From the cell containing the given text, extract its center point as (x, y) coordinate. 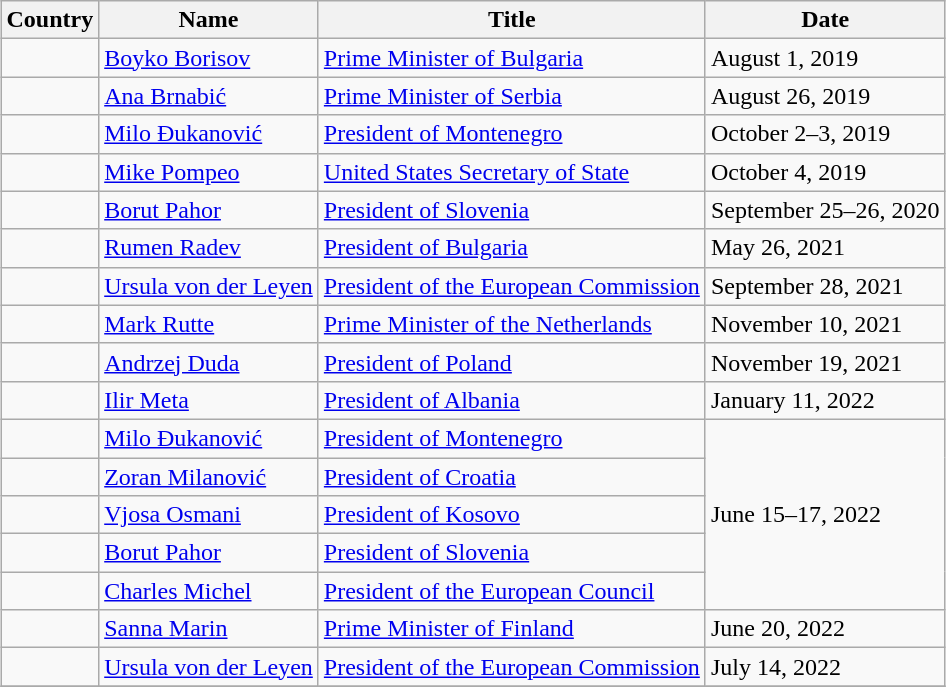
Prime Minister of Bulgaria (512, 58)
November 19, 2021 (825, 362)
September 25–26, 2020 (825, 210)
Zoran Milanović (209, 477)
President of Croatia (512, 477)
August 1, 2019 (825, 58)
Prime Minister of Finland (512, 629)
Boyko Borisov (209, 58)
Ilir Meta (209, 400)
Date (825, 20)
October 2–3, 2019 (825, 134)
President of Poland (512, 362)
Mike Pompeo (209, 172)
June 20, 2022 (825, 629)
President of Bulgaria (512, 248)
August 26, 2019 (825, 96)
President of Albania (512, 400)
November 10, 2021 (825, 324)
Title (512, 20)
January 11, 2022 (825, 400)
Vjosa Osmani (209, 515)
June 15–17, 2022 (825, 514)
Prime Minister of the Netherlands (512, 324)
Rumen Radev (209, 248)
Charles Michel (209, 591)
President of the European Council (512, 591)
Prime Minister of Serbia (512, 96)
Sanna Marin (209, 629)
Mark Rutte (209, 324)
Andrzej Duda (209, 362)
September 28, 2021 (825, 286)
President of Kosovo (512, 515)
United States Secretary of State (512, 172)
Ana Brnabić (209, 96)
Name (209, 20)
October 4, 2019 (825, 172)
May 26, 2021 (825, 248)
Country (50, 20)
July 14, 2022 (825, 667)
